Scan for the cell matching the given text and deliver its (X, Y) coordinate at center. 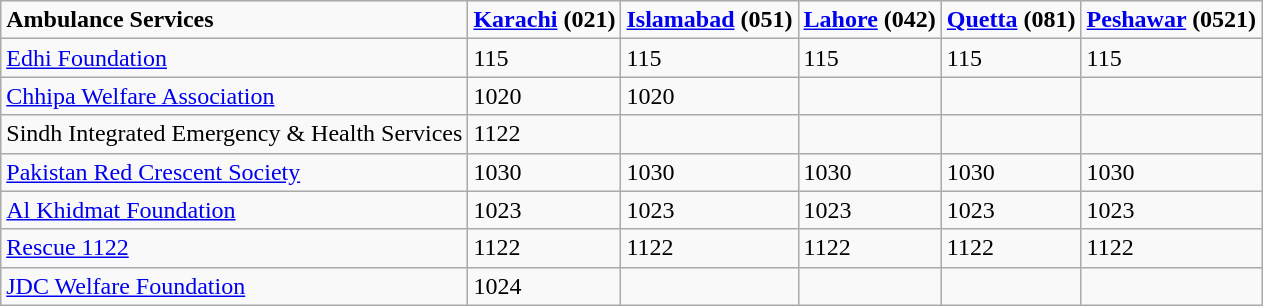
Karachi (021) (544, 20)
Rescue 1122 (234, 248)
JDC Welfare Foundation (234, 286)
Peshawar (0521) (1172, 20)
Islamabad (051) (710, 20)
Chhipa Welfare Association (234, 96)
Edhi Foundation (234, 58)
Sindh Integrated Emergency & Health Services (234, 134)
Lahore (042) (870, 20)
Al Khidmat Foundation (234, 210)
Quetta (081) (1011, 20)
1024 (544, 286)
Pakistan Red Crescent Society (234, 172)
Ambulance Services (234, 20)
